Scan for the cell matching the given text and deliver its (X, Y) coordinate at center. 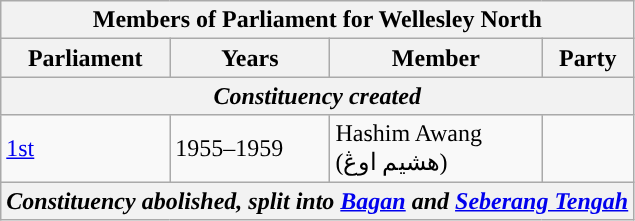
1st (86, 148)
1955–1959 (250, 148)
Parliament (86, 58)
Member (436, 58)
Constituency created (318, 96)
Years (250, 58)
Constituency abolished, split into Bagan and Seberang Tengah (318, 201)
Members of Parliament for Wellesley North (318, 20)
Hashim Awang (هشيم اوڠ) (436, 148)
Party (588, 58)
